Extract the [X, Y] coordinate from the center of the cell holding the provided text.  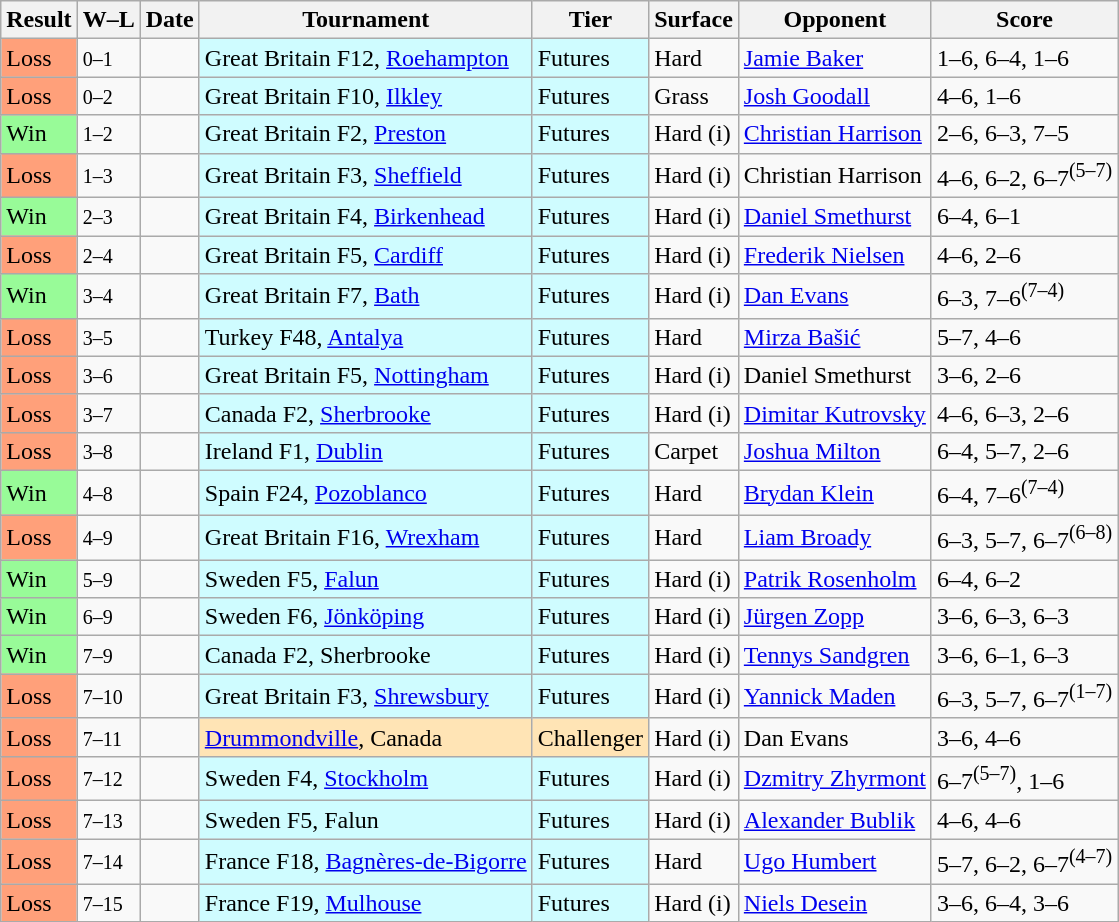
4–6, 6–2, 6–7(5–7) [1024, 176]
2–6, 6–3, 7–5 [1024, 134]
W–L [108, 20]
Josh Goodall [834, 96]
Tournament [366, 20]
Patrik Rosenholm [834, 579]
Grass [694, 96]
0–2 [108, 96]
France F19, Mulhouse [366, 903]
Spain F24, Pozoblanco [366, 492]
Liam Broady [834, 538]
France F18, Bagnères-de-Bigorre [366, 862]
5–7, 4–6 [1024, 337]
4–6, 1–6 [1024, 96]
7–10 [108, 696]
4–9 [108, 538]
Great Britain F5, Cardiff [366, 255]
Great Britain F10, Ilkley [366, 96]
0–1 [108, 58]
Ireland F1, Dublin [366, 451]
Great Britain F7, Bath [366, 296]
Brydan Klein [834, 492]
Ugo Humbert [834, 862]
Challenger [590, 737]
3–7 [108, 413]
Turkey F48, Antalya [366, 337]
Great Britain F12, Roehampton [366, 58]
Great Britain F3, Shrewsbury [366, 696]
7–13 [108, 820]
6–7(5–7), 1–6 [1024, 778]
3–6, 2–6 [1024, 375]
4–8 [108, 492]
2–4 [108, 255]
7–15 [108, 903]
Mirza Bašić [834, 337]
Sweden F4, Stockholm [366, 778]
6–9 [108, 617]
Dzmitry Zhyrmont [834, 778]
3–6, 6–1, 6–3 [1024, 655]
4–6, 6–3, 2–6 [1024, 413]
7–12 [108, 778]
Great Britain F5, Nottingham [366, 375]
Drummondville, Canada [366, 737]
7–11 [108, 737]
1–6, 6–4, 1–6 [1024, 58]
6–4, 7–6(7–4) [1024, 492]
6–3, 5–7, 6–7(6–8) [1024, 538]
7–9 [108, 655]
Result [39, 20]
3–4 [108, 296]
2–3 [108, 217]
Great Britain F4, Birkenhead [366, 217]
Surface [694, 20]
6–3, 7–6(7–4) [1024, 296]
4–6, 4–6 [1024, 820]
6–4, 6–2 [1024, 579]
5–9 [108, 579]
3–5 [108, 337]
Tier [590, 20]
6–3, 5–7, 6–7(1–7) [1024, 696]
Jürgen Zopp [834, 617]
6–4, 6–1 [1024, 217]
Great Britain F16, Wrexham [366, 538]
3–6, 6–4, 3–6 [1024, 903]
Jamie Baker [834, 58]
Frederik Nielsen [834, 255]
Score [1024, 20]
1–3 [108, 176]
Date [170, 20]
Tennys Sandgren [834, 655]
Great Britain F2, Preston [366, 134]
Niels Desein [834, 903]
Alexander Bublik [834, 820]
Yannick Maden [834, 696]
3–6 [108, 375]
6–4, 5–7, 2–6 [1024, 451]
Dimitar Kutrovsky [834, 413]
1–2 [108, 134]
Sweden F6, Jönköping [366, 617]
7–14 [108, 862]
3–6, 4–6 [1024, 737]
Joshua Milton [834, 451]
3–8 [108, 451]
Carpet [694, 451]
3–6, 6–3, 6–3 [1024, 617]
5–7, 6–2, 6–7(4–7) [1024, 862]
Opponent [834, 20]
Great Britain F3, Sheffield [366, 176]
4–6, 2–6 [1024, 255]
